Detect which cell encompasses the target text, then output its [X, Y] center coordinate. 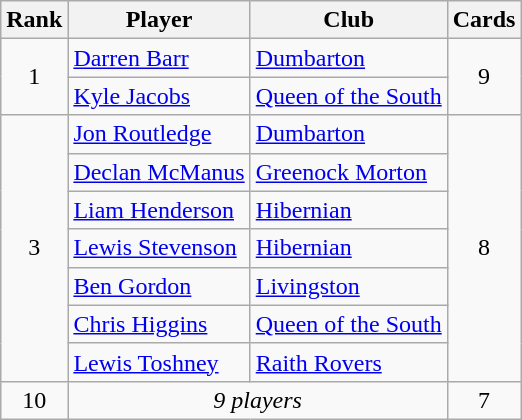
3 [34, 248]
Kyle Jacobs [159, 96]
9 players [258, 400]
Club [348, 20]
Rank [34, 20]
7 [484, 400]
Chris Higgins [159, 324]
Jon Routledge [159, 134]
Lewis Stevenson [159, 248]
Lewis Toshney [159, 362]
Player [159, 20]
Cards [484, 20]
Darren Barr [159, 58]
8 [484, 248]
Raith Rovers [348, 362]
Greenock Morton [348, 172]
Declan McManus [159, 172]
1 [34, 77]
Liam Henderson [159, 210]
Livingston [348, 286]
10 [34, 400]
9 [484, 77]
Ben Gordon [159, 286]
